Determine the [X, Y] coordinate at the center of the cell enclosing the given text.  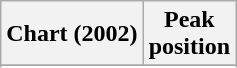
Peakposition [189, 34]
Chart (2002) [72, 34]
